Output the (X, Y) coordinate of the center of the cell containing the given text.  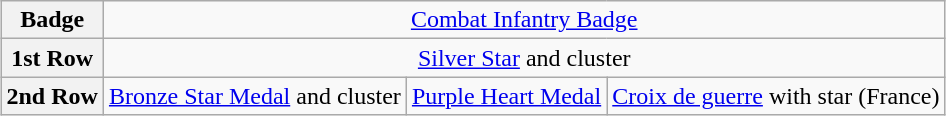
1st Row (52, 58)
Croix de guerre with star (France) (776, 96)
Bronze Star Medal and cluster (254, 96)
Combat Infantry Badge (524, 20)
Silver Star and cluster (524, 58)
Purple Heart Medal (506, 96)
2nd Row (52, 96)
Badge (52, 20)
